Output the (x, y) coordinate of the center of the cell containing the given text.  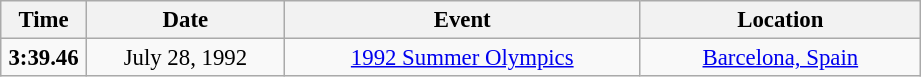
Barcelona, Spain (780, 58)
Time (44, 20)
Date (185, 20)
3:39.46 (44, 58)
Location (780, 20)
Event (462, 20)
1992 Summer Olympics (462, 58)
July 28, 1992 (185, 58)
